Scan for the cell matching the given text and deliver its [X, Y] coordinate at center. 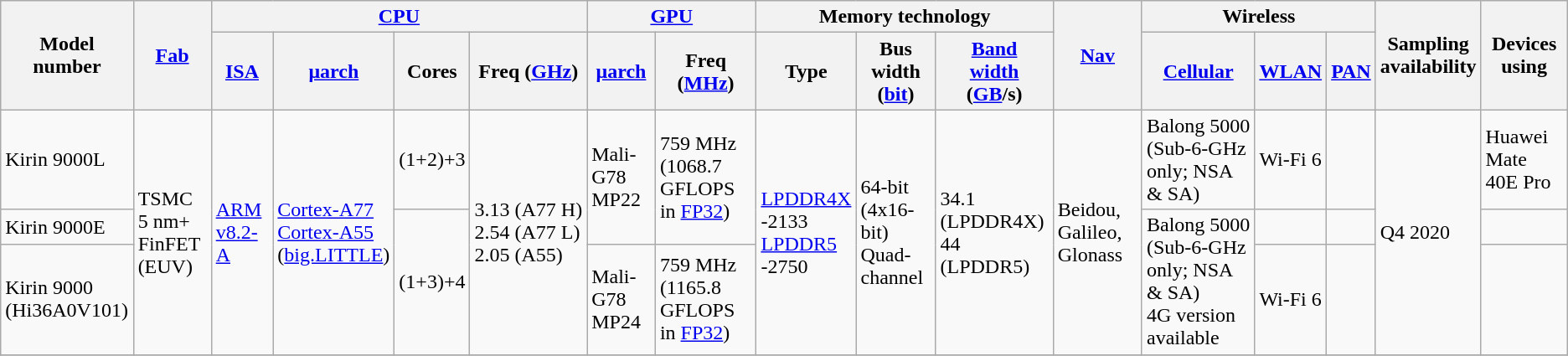
Beidou, Galileo, Glonass [1097, 232]
Cortex-A77 Cortex-A55 (big.LITTLE) [333, 232]
Kirin 9000L [67, 159]
CPU [399, 17]
Model number [67, 55]
759 MHz (1068.7 GFLOPS in FP32) [705, 178]
Devices using [1524, 55]
Q4 2020 [1428, 232]
759 MHz (1165.8 GFLOPS in FP32) [705, 300]
Cores [432, 71]
GPU [672, 17]
Freq (GHz) [529, 71]
Mali-G78 MP24 [622, 300]
Mali-G78 MP22 [622, 178]
Bandwidth (GB/s) [994, 71]
Nav [1097, 55]
Type [806, 71]
ARM v8.2-A [242, 232]
LPDDR4X-2133 LPDDR5-2750 [806, 232]
Huawei Mate 40E Pro [1524, 159]
Freq (MHz) [705, 71]
64-bit (4x16-bit) Quad-channel [896, 232]
WLAN [1291, 71]
Kirin 9000(Hi36A0V101) [67, 300]
Balong 5000 (Sub-6-GHz only; NSA & SA) [1198, 159]
Fab [173, 55]
ISA [242, 71]
Kirin 9000E [67, 227]
Memory technology [905, 17]
(1+3)+4 [432, 281]
Wireless [1258, 17]
PAN [1352, 71]
34.1 (LPDDR4X)44 (LPDDR5) [994, 232]
Sampling availability [1428, 55]
3.13 (A77 H)2.54 (A77 L)2.05 (A55) [529, 232]
Balong 5000 (Sub-6-GHz only; NSA & SA)4G version available [1198, 281]
Cellular [1198, 71]
(1+2)+3 [432, 159]
TSMC 5 nm+ FinFET (EUV) [173, 232]
Bus width (bit) [896, 71]
